Output the [X, Y] coordinate of the center of the cell containing the given text.  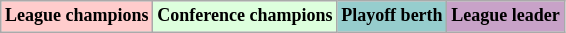
Conference champions [245, 16]
League champions [77, 16]
Playoff berth [392, 16]
League leader [506, 16]
